Provide the [X, Y] coordinate of the cell's center where the given text is located.  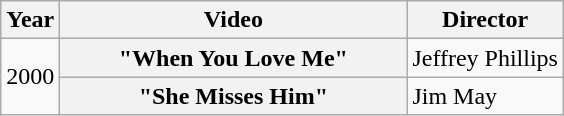
Director [486, 20]
Video [234, 20]
2000 [30, 77]
Year [30, 20]
Jeffrey Phillips [486, 58]
Jim May [486, 96]
"When You Love Me" [234, 58]
"She Misses Him" [234, 96]
